Find where the given text appears and provide that cell's center as (x, y) coordinate. 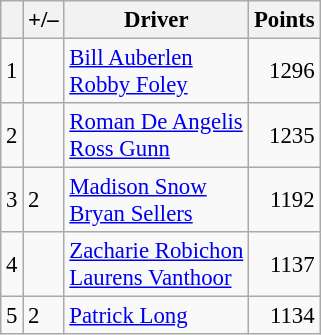
+/– (44, 20)
1137 (284, 264)
Patrick Long (156, 316)
Points (284, 20)
1 (12, 72)
Bill Auberlen Robby Foley (156, 72)
1235 (284, 136)
1134 (284, 316)
1192 (284, 200)
4 (12, 264)
3 (12, 200)
Zacharie Robichon Laurens Vanthoor (156, 264)
Madison Snow Bryan Sellers (156, 200)
Roman De Angelis Ross Gunn (156, 136)
Driver (156, 20)
1296 (284, 72)
5 (12, 316)
